Return the [X, Y] coordinate for the center point of the cell that contains the specified text.  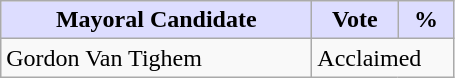
Vote [355, 20]
Acclaimed [383, 58]
Mayoral Candidate [156, 20]
Gordon Van Tighem [156, 58]
% [426, 20]
